Capture the cell that displays the provided text and extract its [X, Y] central coordinate. 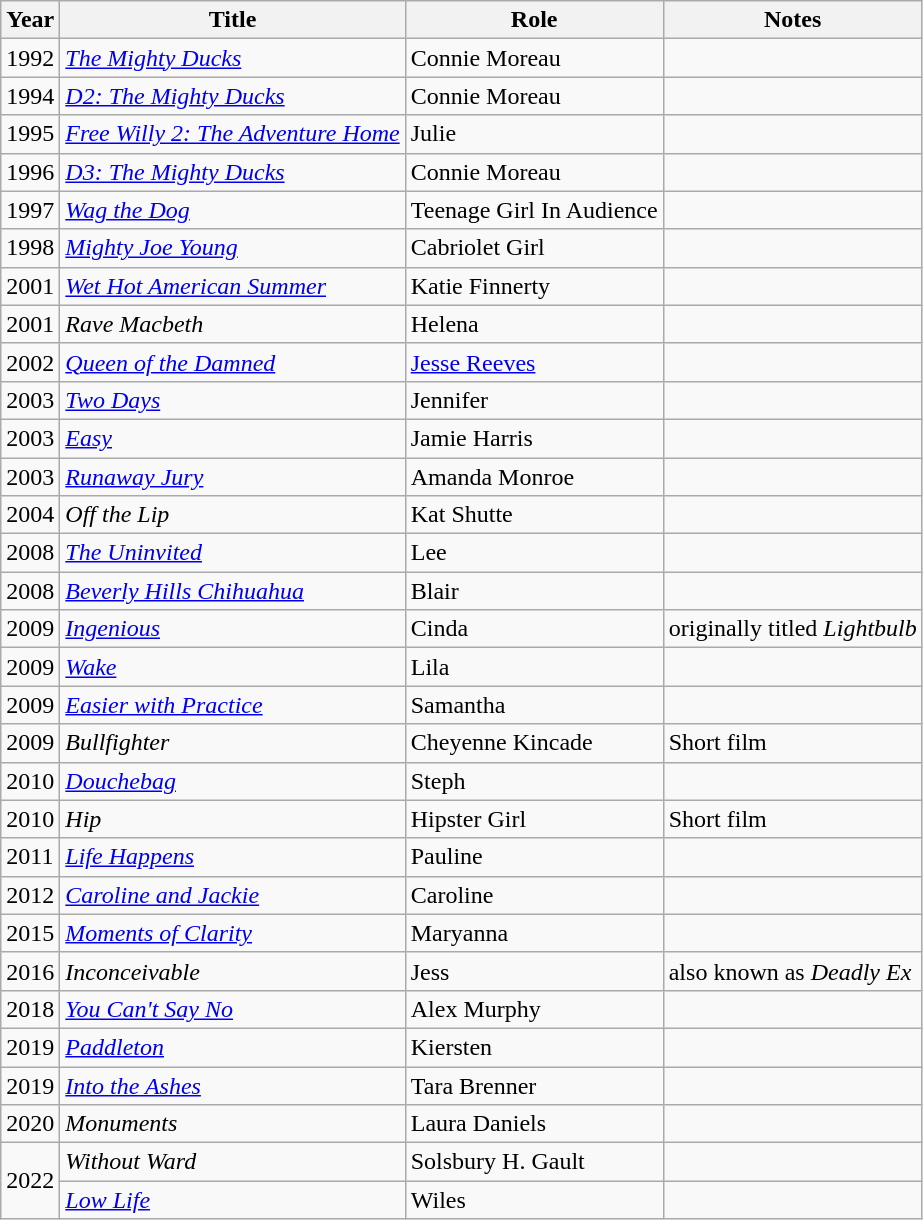
Easy [232, 438]
Jamie Harris [534, 438]
originally titled Lightbulb [792, 629]
Alex Murphy [534, 1009]
Free Willy 2: The Adventure Home [232, 134]
Without Ward [232, 1162]
Runaway Jury [232, 477]
Caroline and Jackie [232, 895]
Title [232, 20]
2018 [30, 1009]
The Uninvited [232, 553]
Into the Ashes [232, 1085]
Inconceivable [232, 971]
2004 [30, 515]
Year [30, 20]
Wag the Dog [232, 210]
2022 [30, 1181]
Hip [232, 819]
Kiersten [534, 1047]
Paddleton [232, 1047]
1992 [30, 58]
Cinda [534, 629]
Ingenious [232, 629]
2002 [30, 362]
Teenage Girl In Audience [534, 210]
Samantha [534, 705]
Wet Hot American Summer [232, 286]
Amanda Monroe [534, 477]
2015 [30, 933]
D2: The Mighty Ducks [232, 96]
1997 [30, 210]
D3: The Mighty Ducks [232, 172]
Bullfighter [232, 743]
Cheyenne Kincade [534, 743]
Moments of Clarity [232, 933]
Jess [534, 971]
Kat Shutte [534, 515]
1996 [30, 172]
1994 [30, 96]
Helena [534, 324]
You Can't Say No [232, 1009]
The Mighty Ducks [232, 58]
Steph [534, 781]
Beverly Hills Chihuahua [232, 591]
Jennifer [534, 400]
Easier with Practice [232, 705]
Julie [534, 134]
Queen of the Damned [232, 362]
Blair [534, 591]
Off the Lip [232, 515]
2012 [30, 895]
Role [534, 20]
Lila [534, 667]
1998 [30, 248]
Caroline [534, 895]
Wake [232, 667]
Notes [792, 20]
2016 [30, 971]
also known as Deadly Ex [792, 971]
2011 [30, 857]
Hipster Girl [534, 819]
Jesse Reeves [534, 362]
Douchebag [232, 781]
1995 [30, 134]
Two Days [232, 400]
2020 [30, 1124]
Pauline [534, 857]
Solsbury H. Gault [534, 1162]
Wiles [534, 1200]
Maryanna [534, 933]
Life Happens [232, 857]
Laura Daniels [534, 1124]
Rave Macbeth [232, 324]
Low Life [232, 1200]
Mighty Joe Young [232, 248]
Lee [534, 553]
Monuments [232, 1124]
Cabriolet Girl [534, 248]
Katie Finnerty [534, 286]
Tara Brenner [534, 1085]
